Capture the cell that displays the provided text and extract its (x, y) central coordinate. 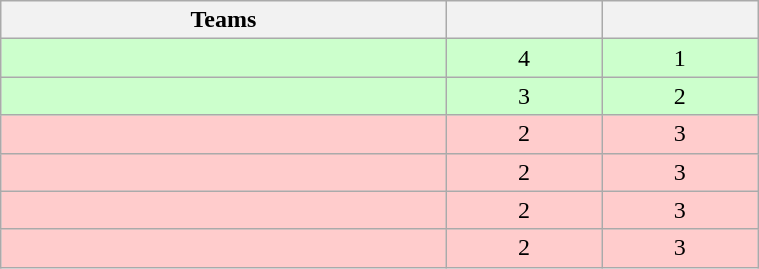
Teams (224, 20)
4 (524, 58)
1 (680, 58)
